Detect which cell encompasses the target text, then output its (x, y) center coordinate. 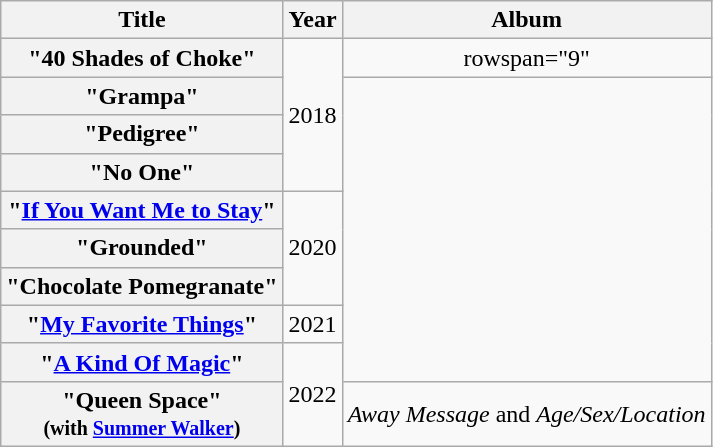
2021 (312, 324)
"No One" (142, 172)
"If You Want Me to Stay" (142, 210)
2020 (312, 248)
Away Message and Age/Sex/Location (526, 414)
Album (526, 20)
rowspan="9" (526, 58)
"Grampa" (142, 96)
"Grounded" (142, 248)
"Queen Space"(with Summer Walker) (142, 414)
2018 (312, 115)
"Chocolate Pomegranate" (142, 286)
"Pedigree" (142, 134)
"40 Shades of Choke" (142, 58)
"My Favorite Things" (142, 324)
"A Kind Of Magic" (142, 362)
Year (312, 20)
Title (142, 20)
2022 (312, 394)
